For the text-containing cell, return its midpoint in (x, y) coordinate format. 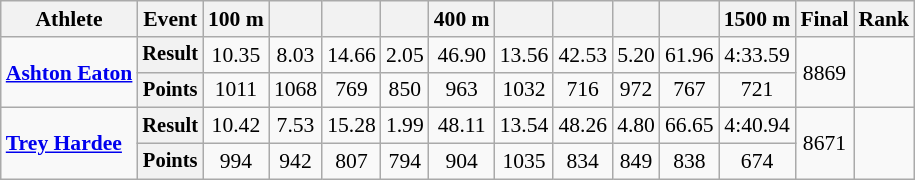
1035 (524, 162)
Event (170, 19)
674 (758, 162)
Ashton Eaton (70, 72)
14.66 (352, 55)
400 m (462, 19)
972 (636, 90)
5.20 (636, 55)
963 (462, 90)
4:33.59 (758, 55)
794 (405, 162)
61.96 (690, 55)
8.03 (296, 55)
834 (582, 162)
942 (296, 162)
1068 (296, 90)
42.53 (582, 55)
7.53 (296, 126)
4:40.94 (758, 126)
769 (352, 90)
904 (462, 162)
10.35 (236, 55)
1500 m (758, 19)
849 (636, 162)
10.42 (236, 126)
Final (824, 19)
2.05 (405, 55)
48.11 (462, 126)
1.99 (405, 126)
66.65 (690, 126)
13.54 (524, 126)
48.26 (582, 126)
721 (758, 90)
807 (352, 162)
767 (690, 90)
838 (690, 162)
100 m (236, 19)
4.80 (636, 126)
15.28 (352, 126)
8671 (824, 144)
1032 (524, 90)
994 (236, 162)
1011 (236, 90)
716 (582, 90)
Trey Hardee (70, 144)
8869 (824, 72)
Athlete (70, 19)
46.90 (462, 55)
850 (405, 90)
13.56 (524, 55)
Rank (884, 19)
